Find where the given text appears and provide that cell's center as [X, Y] coordinate. 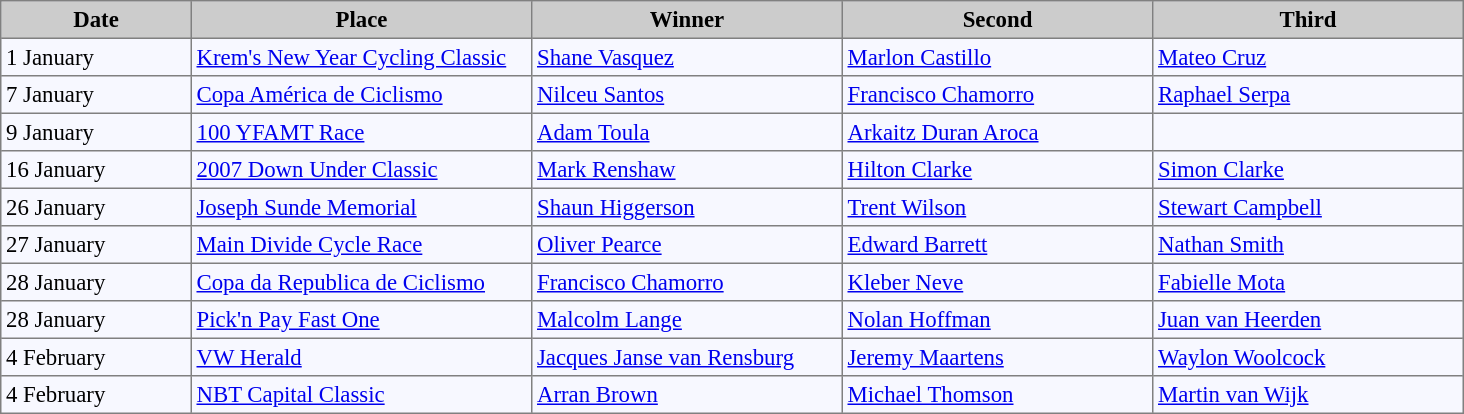
Pick'n Pay Fast One [361, 320]
Nilceu Santos [687, 95]
Kleber Neve [997, 282]
Stewart Campbell [1308, 207]
1 January [96, 57]
Jacques Janse van Rensburg [687, 357]
7 January [96, 95]
26 January [96, 207]
Main Divide Cycle Race [361, 245]
Raphael Serpa [1308, 95]
Copa da Republica de Ciclismo [361, 282]
100 YFAMT Race [361, 132]
NBT Capital Classic [361, 395]
Oliver Pearce [687, 245]
Malcolm Lange [687, 320]
Waylon Woolcock [1308, 357]
Edward Barrett [997, 245]
Arran Brown [687, 395]
Winner [687, 20]
Martin van Wijk [1308, 395]
16 January [96, 170]
Simon Clarke [1308, 170]
Jeremy Maartens [997, 357]
Second [997, 20]
Fabielle Mota [1308, 282]
Mateo Cruz [1308, 57]
Trent Wilson [997, 207]
Juan van Heerden [1308, 320]
Copa América de Ciclismo [361, 95]
Shaun Higgerson [687, 207]
Third [1308, 20]
Adam Toula [687, 132]
Nolan Hoffman [997, 320]
Krem's New Year Cycling Classic [361, 57]
Place [361, 20]
2007 Down Under Classic [361, 170]
Hilton Clarke [997, 170]
Date [96, 20]
VW Herald [361, 357]
Michael Thomson [997, 395]
Marlon Castillo [997, 57]
Mark Renshaw [687, 170]
Shane Vasquez [687, 57]
Nathan Smith [1308, 245]
9 January [96, 132]
Arkaitz Duran Aroca [997, 132]
27 January [96, 245]
Joseph Sunde Memorial [361, 207]
